Capture the cell that displays the provided text and extract its [X, Y] central coordinate. 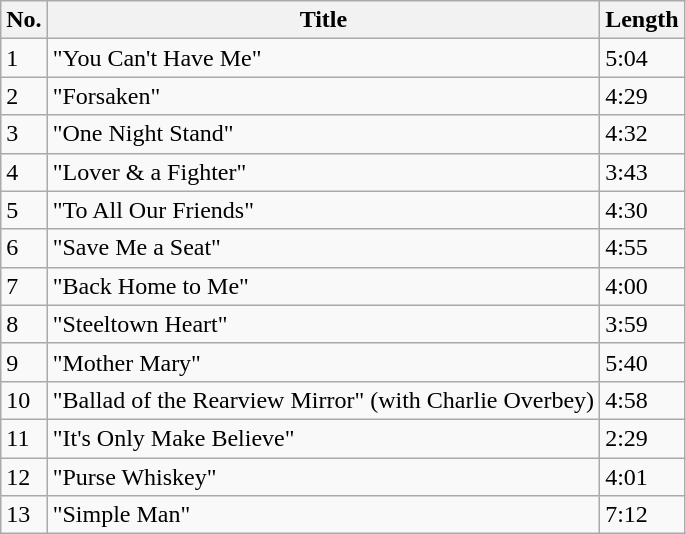
"Back Home to Me" [323, 286]
"Purse Whiskey" [323, 477]
4:01 [642, 477]
1 [24, 58]
7 [24, 286]
13 [24, 515]
10 [24, 400]
"Mother Mary" [323, 362]
Title [323, 20]
5:40 [642, 362]
3:59 [642, 324]
5:04 [642, 58]
"To All Our Friends" [323, 210]
"Forsaken" [323, 96]
4:32 [642, 134]
11 [24, 438]
7:12 [642, 515]
5 [24, 210]
2 [24, 96]
4 [24, 172]
9 [24, 362]
"Simple Man" [323, 515]
4:29 [642, 96]
2:29 [642, 438]
"Save Me a Seat" [323, 248]
"Steeltown Heart" [323, 324]
"One Night Stand" [323, 134]
6 [24, 248]
12 [24, 477]
"Lover & a Fighter" [323, 172]
3:43 [642, 172]
"Ballad of the Rearview Mirror" (with Charlie Overbey) [323, 400]
4:55 [642, 248]
4:30 [642, 210]
3 [24, 134]
8 [24, 324]
4:00 [642, 286]
No. [24, 20]
"You Can't Have Me" [323, 58]
"It's Only Make Believe" [323, 438]
4:58 [642, 400]
Length [642, 20]
